For the text-containing cell, return its midpoint in (X, Y) coordinate format. 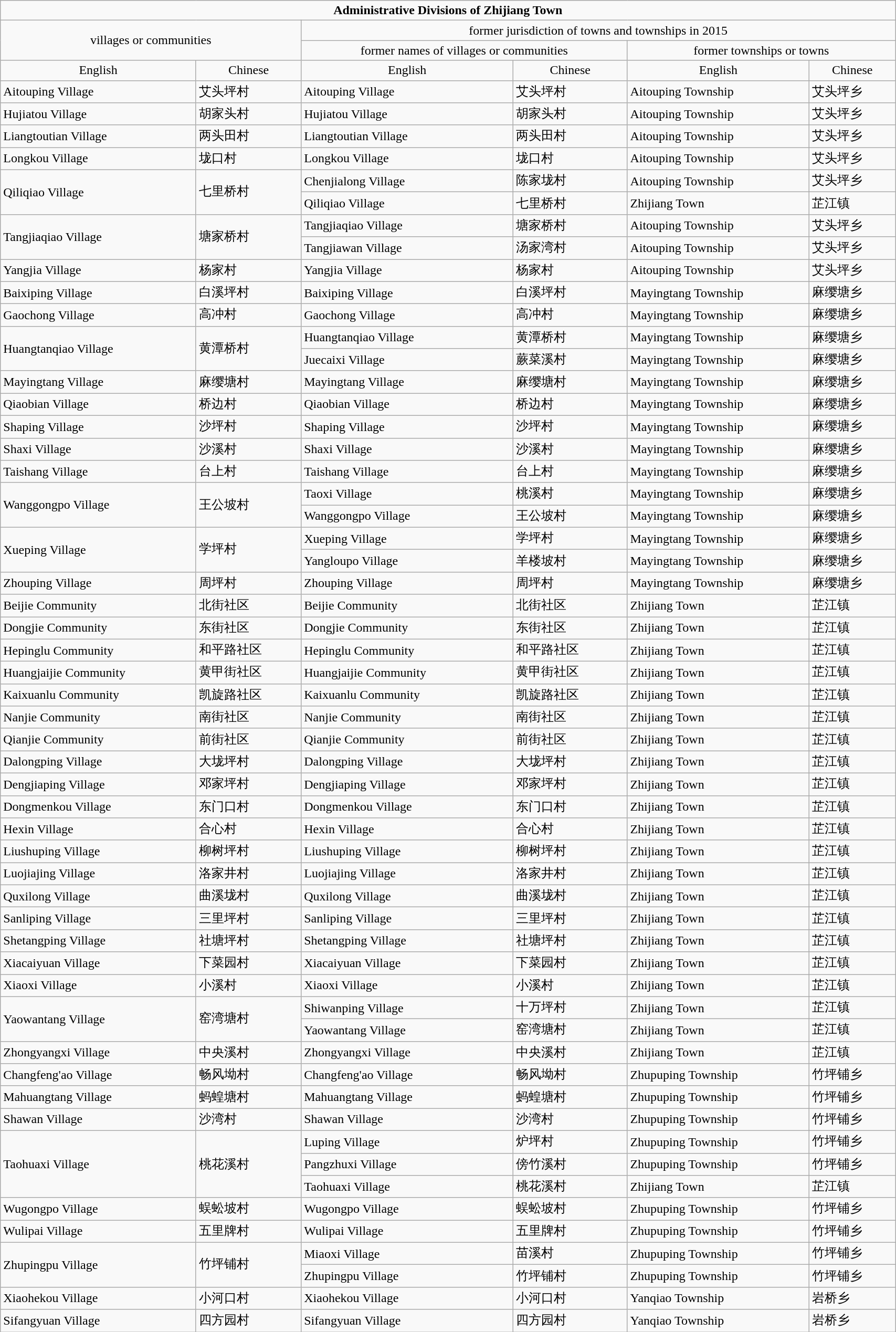
Juecaixi Village (407, 360)
villages or communities (151, 40)
Shiwanping Village (407, 1008)
苗溪村 (570, 1254)
炉坪村 (570, 1141)
Luping Village (407, 1141)
Tangjiawan Village (407, 248)
former names of villages or communities (464, 50)
傍竹溪村 (570, 1165)
former jurisdiction of towns and townships in 2015 (598, 30)
Yangloupo Village (407, 561)
Miaoxi Village (407, 1254)
蕨菜溪村 (570, 360)
Pangzhuxi Village (407, 1165)
Taoxi Village (407, 494)
陈家垅村 (570, 181)
Chenjialong Village (407, 181)
汤家湾村 (570, 248)
Administrative Divisions of Zhijiang Town (448, 11)
former townships or towns (761, 50)
十万坪村 (570, 1008)
桃溪村 (570, 494)
羊楼坡村 (570, 561)
